Pinpoint the cell where the given text exists, returning its [X, Y] midpoint coordinate. 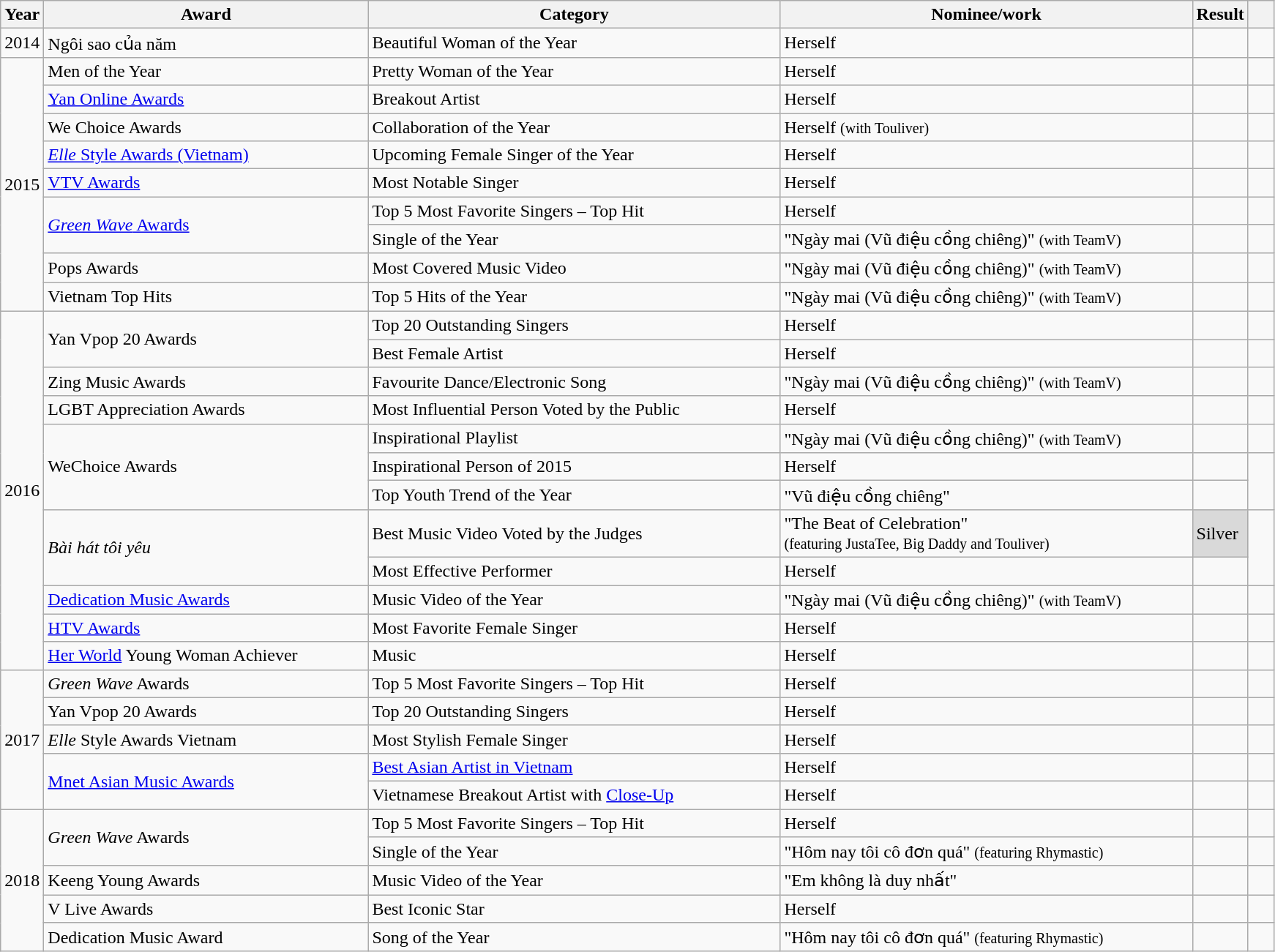
Vietnamese Breakout Artist with Close-Up [574, 795]
Beautiful Woman of the Year [574, 43]
Year [22, 15]
Dedication Music Awards [206, 600]
Men of the Year [206, 71]
Elle Style Awards Vietnam [206, 739]
Keeng Young Awards [206, 880]
Best Iconic Star [574, 909]
Most Influential Person Voted by the Public [574, 410]
Mnet Asian Music Awards [206, 781]
"Em không là duy nhất" [987, 880]
Breakout Artist [574, 99]
Inspirational Playlist [574, 438]
2017 [22, 739]
Silver [1220, 533]
Most Stylish Female Singer [574, 739]
Upcoming Female Singer of the Year [574, 155]
2018 [22, 881]
Result [1220, 15]
We Choice Awards [206, 127]
LGBT Appreciation Awards [206, 410]
Collaboration of the Year [574, 127]
2015 [22, 184]
Music [574, 656]
Pretty Woman of the Year [574, 71]
Best Music Video Voted by the Judges [574, 533]
Zing Music Awards [206, 382]
Most Notable Singer [574, 183]
Most Covered Music Video [574, 268]
Yan Online Awards [206, 99]
Song of the Year [574, 937]
"Vũ điệu cồng chiêng" [987, 495]
V Live Awards [206, 909]
Award [206, 15]
2016 [22, 490]
Bài hát tôi yêu [206, 547]
Favourite Dance/Electronic Song [574, 382]
Dedication Music Award [206, 937]
VTV Awards [206, 183]
Ngôi sao của năm [206, 43]
Vietnam Top Hits [206, 297]
Her World Young Woman Achiever [206, 656]
Best Asian Artist in Vietnam [574, 767]
Most Favorite Female Singer [574, 628]
Herself (with Touliver) [987, 127]
Elle Style Awards (Vietnam) [206, 155]
Most Effective Performer [574, 571]
2014 [22, 43]
Pops Awards [206, 268]
HTV Awards [206, 628]
"The Beat of Celebration"(featuring JustaTee, Big Daddy and Touliver) [987, 533]
Nominee/work [987, 15]
Top Youth Trend of the Year [574, 495]
WeChoice Awards [206, 467]
Inspirational Person of 2015 [574, 467]
Top 5 Hits of the Year [574, 297]
Best Female Artist [574, 353]
Category [574, 15]
